Pinpoint the cell where the given text exists, returning its [x, y] midpoint coordinate. 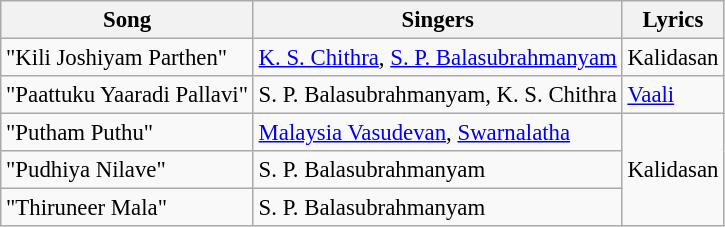
K. S. Chithra, S. P. Balasubrahmanyam [438, 58]
"Kili Joshiyam Parthen" [128, 58]
"Thiruneer Mala" [128, 208]
S. P. Balasubrahmanyam, K. S. Chithra [438, 95]
"Putham Puthu" [128, 133]
Lyrics [673, 20]
"Paattuku Yaaradi Pallavi" [128, 95]
Singers [438, 20]
"Pudhiya Nilave" [128, 170]
Vaali [673, 95]
Song [128, 20]
Malaysia Vasudevan, Swarnalatha [438, 133]
